Return the (X, Y) coordinate for the center point of the cell that contains the specified text.  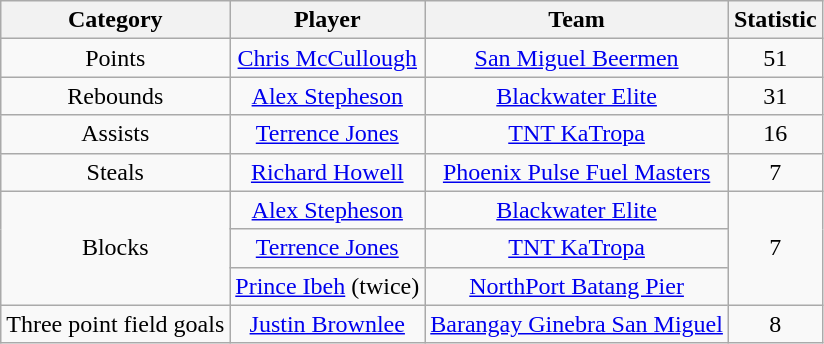
8 (775, 324)
Steals (116, 172)
31 (775, 96)
Category (116, 20)
Rebounds (116, 96)
Justin Brownlee (328, 324)
Assists (116, 134)
Player (328, 20)
Richard Howell (328, 172)
Chris McCullough (328, 58)
16 (775, 134)
51 (775, 58)
San Miguel Beermen (577, 58)
Points (116, 58)
Three point field goals (116, 324)
Prince Ibeh (twice) (328, 286)
Statistic (775, 20)
NorthPort Batang Pier (577, 286)
Phoenix Pulse Fuel Masters (577, 172)
Blocks (116, 248)
Barangay Ginebra San Miguel (577, 324)
Team (577, 20)
